Scan for the cell matching the given text and deliver its [X, Y] coordinate at center. 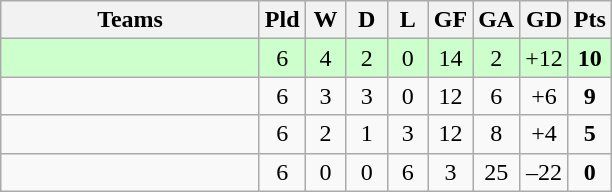
Teams [130, 20]
9 [590, 96]
–22 [544, 172]
5 [590, 134]
+6 [544, 96]
D [366, 20]
GD [544, 20]
GA [496, 20]
25 [496, 172]
+12 [544, 58]
+4 [544, 134]
4 [326, 58]
10 [590, 58]
1 [366, 134]
Pld [282, 20]
GF [450, 20]
W [326, 20]
14 [450, 58]
8 [496, 134]
L [408, 20]
Pts [590, 20]
